Output the [X, Y] coordinate of the center of the cell containing the given text.  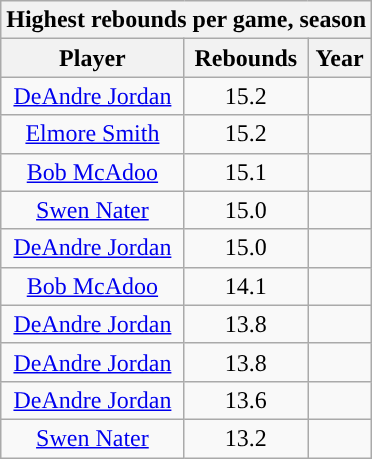
Elmore Smith [92, 134]
Rebounds [246, 58]
Player [92, 58]
13.6 [246, 400]
14.1 [246, 286]
13.2 [246, 438]
Year [340, 58]
15.1 [246, 172]
Highest rebounds per game, season [186, 20]
